Find where the given text appears and provide that cell's center as [x, y] coordinate. 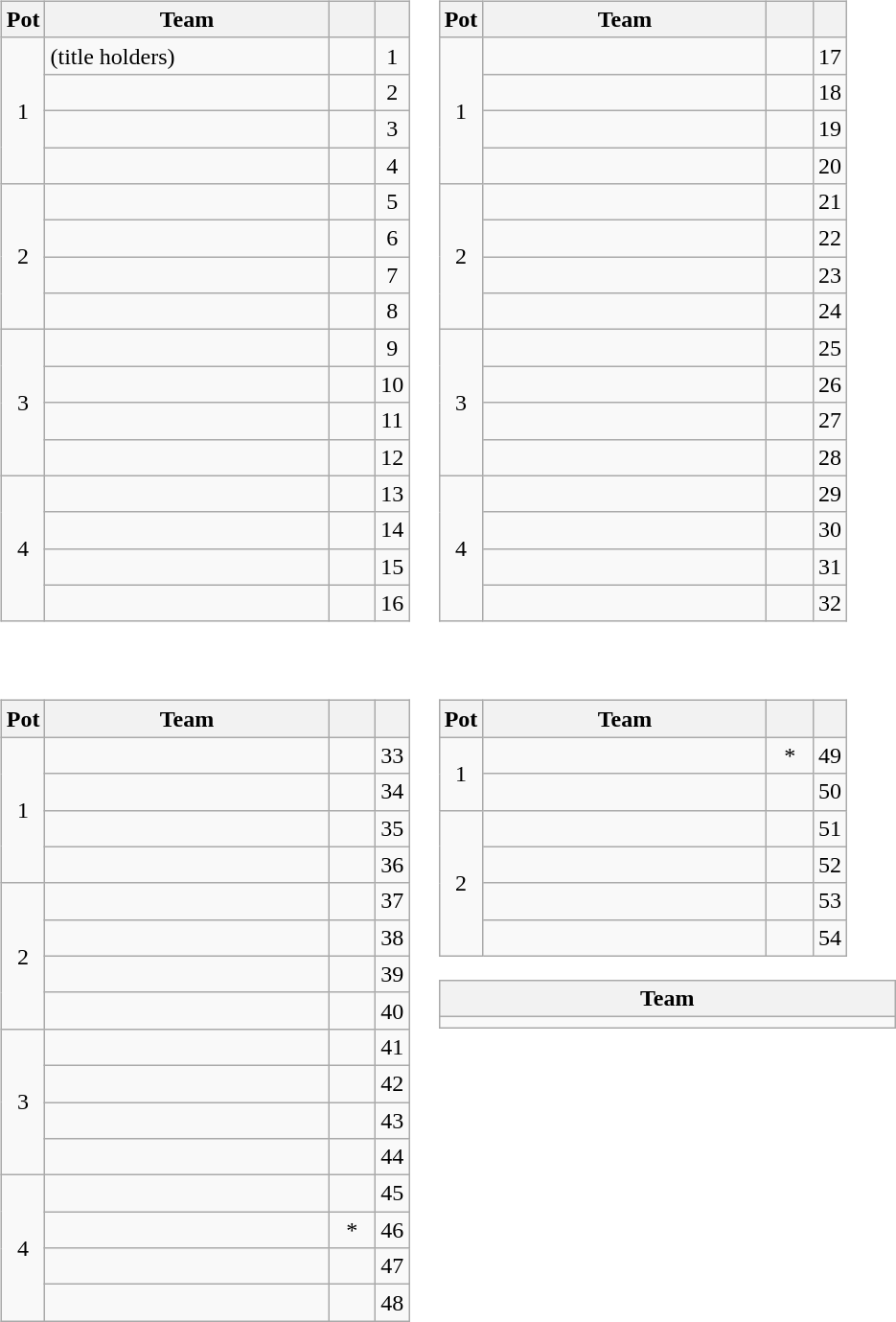
42 [393, 1083]
37 [393, 901]
17 [830, 56]
23 [830, 275]
7 [393, 275]
40 [393, 1010]
27 [830, 421]
54 [830, 938]
49 [830, 755]
33 [393, 755]
5 [393, 202]
51 [830, 828]
31 [830, 567]
19 [830, 128]
29 [830, 494]
28 [830, 457]
53 [830, 901]
12 [393, 457]
11 [393, 421]
18 [830, 92]
13 [393, 494]
35 [393, 828]
10 [393, 384]
32 [830, 603]
39 [393, 974]
6 [393, 239]
22 [830, 239]
38 [393, 938]
25 [830, 348]
15 [393, 567]
26 [830, 384]
14 [393, 530]
20 [830, 166]
41 [393, 1047]
24 [830, 312]
36 [393, 865]
34 [393, 792]
52 [830, 865]
21 [830, 202]
8 [393, 312]
46 [393, 1230]
48 [393, 1303]
44 [393, 1157]
50 [830, 792]
47 [393, 1266]
45 [393, 1194]
9 [393, 348]
43 [393, 1121]
16 [393, 603]
30 [830, 530]
(title holders) [187, 56]
